Search for the cell housing the specified text and yield its (X, Y) center coordinate. 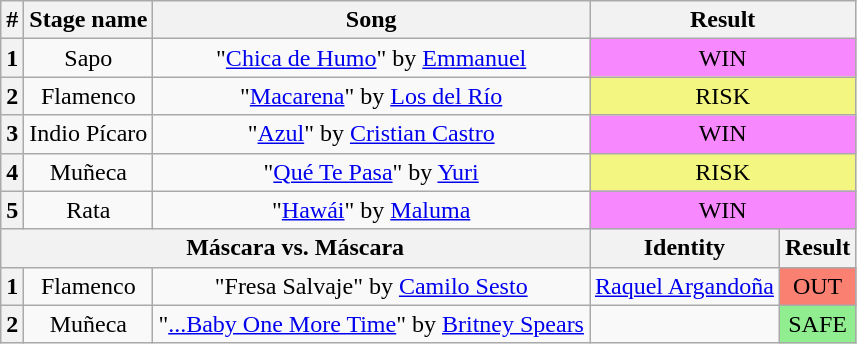
Rata (88, 210)
Raquel Argandoña (685, 286)
Identity (685, 248)
"Macarena" by Los del Río (372, 96)
"Hawái" by Maluma (372, 210)
"Fresa Salvaje" by Camilo Sesto (372, 286)
# (12, 20)
Sapo (88, 58)
"Qué Te Pasa" by Yuri (372, 172)
Song (372, 20)
5 (12, 210)
SAFE (817, 324)
3 (12, 134)
Stage name (88, 20)
4 (12, 172)
"...Baby One More Time" by Britney Spears (372, 324)
"Chica de Humo" by Emmanuel (372, 58)
"Azul" by Cristian Castro (372, 134)
Máscara vs. Máscara (296, 248)
OUT (817, 286)
Indio Pícaro (88, 134)
